From the cell containing the given text, extract its center point as (X, Y) coordinate. 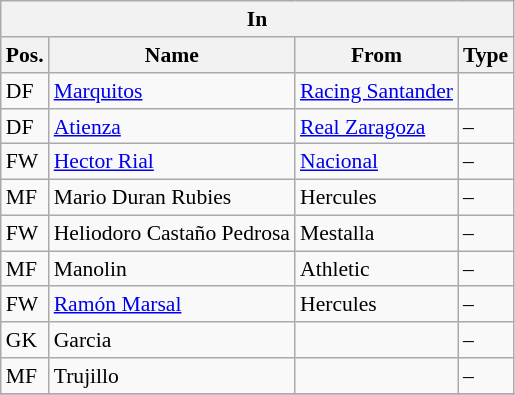
Atienza (172, 126)
Ramón Marsal (172, 304)
Heliodoro Castaño Pedrosa (172, 233)
Hector Rial (172, 162)
Type (486, 55)
Trujillo (172, 376)
Mestalla (376, 233)
Garcia (172, 340)
GK (25, 340)
Mario Duran Rubies (172, 197)
In (258, 19)
Marquitos (172, 91)
Real Zaragoza (376, 126)
Pos. (25, 55)
Manolin (172, 269)
Nacional (376, 162)
Name (172, 55)
Athletic (376, 269)
Racing Santander (376, 91)
From (376, 55)
